Locate the cell with the specified text and output its [X, Y] center coordinate. 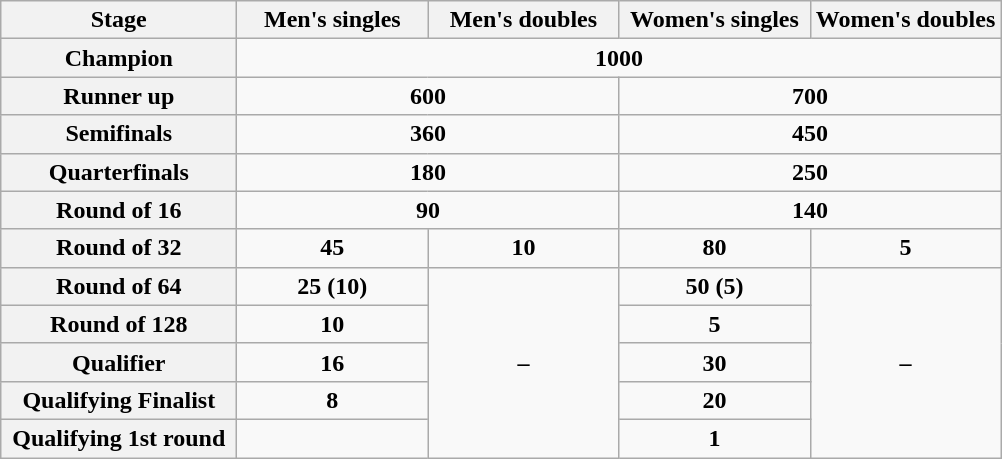
Qualifying Finalist [119, 400]
80 [714, 248]
45 [332, 248]
Semifinals [119, 134]
Round of 128 [119, 324]
8 [332, 400]
16 [332, 362]
90 [428, 210]
Women's singles [714, 20]
180 [428, 172]
25 (10) [332, 286]
1 [714, 438]
Women's doubles [906, 20]
250 [810, 172]
Round of 16 [119, 210]
360 [428, 134]
140 [810, 210]
1000 [619, 58]
Runner up [119, 96]
50 (5) [714, 286]
600 [428, 96]
Champion [119, 58]
Men's singles [332, 20]
Qualifier [119, 362]
Round of 32 [119, 248]
Stage [119, 20]
Men's doubles [524, 20]
450 [810, 134]
Round of 64 [119, 286]
20 [714, 400]
30 [714, 362]
Qualifying 1st round [119, 438]
Quarterfinals [119, 172]
700 [810, 96]
